Capture the cell that displays the provided text and extract its [X, Y] central coordinate. 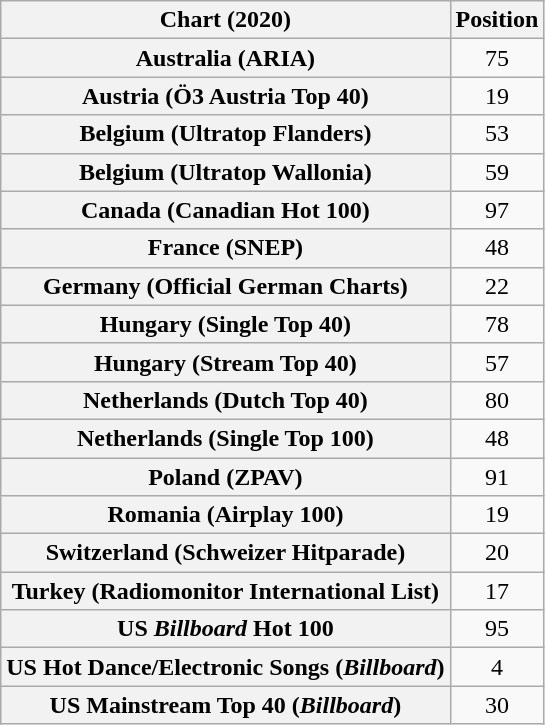
Australia (ARIA) [226, 58]
Romania (Airplay 100) [226, 515]
97 [497, 210]
US Mainstream Top 40 (Billboard) [226, 705]
17 [497, 591]
Switzerland (Schweizer Hitparade) [226, 553]
Austria (Ö3 Austria Top 40) [226, 96]
Germany (Official German Charts) [226, 286]
Turkey (Radiomonitor International List) [226, 591]
91 [497, 477]
Hungary (Stream Top 40) [226, 362]
80 [497, 400]
US Hot Dance/Electronic Songs (Billboard) [226, 667]
20 [497, 553]
57 [497, 362]
Canada (Canadian Hot 100) [226, 210]
Belgium (Ultratop Flanders) [226, 134]
US Billboard Hot 100 [226, 629]
59 [497, 172]
Position [497, 20]
78 [497, 324]
Netherlands (Single Top 100) [226, 438]
France (SNEP) [226, 248]
75 [497, 58]
30 [497, 705]
Chart (2020) [226, 20]
4 [497, 667]
95 [497, 629]
Hungary (Single Top 40) [226, 324]
Belgium (Ultratop Wallonia) [226, 172]
53 [497, 134]
Poland (ZPAV) [226, 477]
22 [497, 286]
Netherlands (Dutch Top 40) [226, 400]
